For the text-containing cell, return its midpoint in [X, Y] coordinate format. 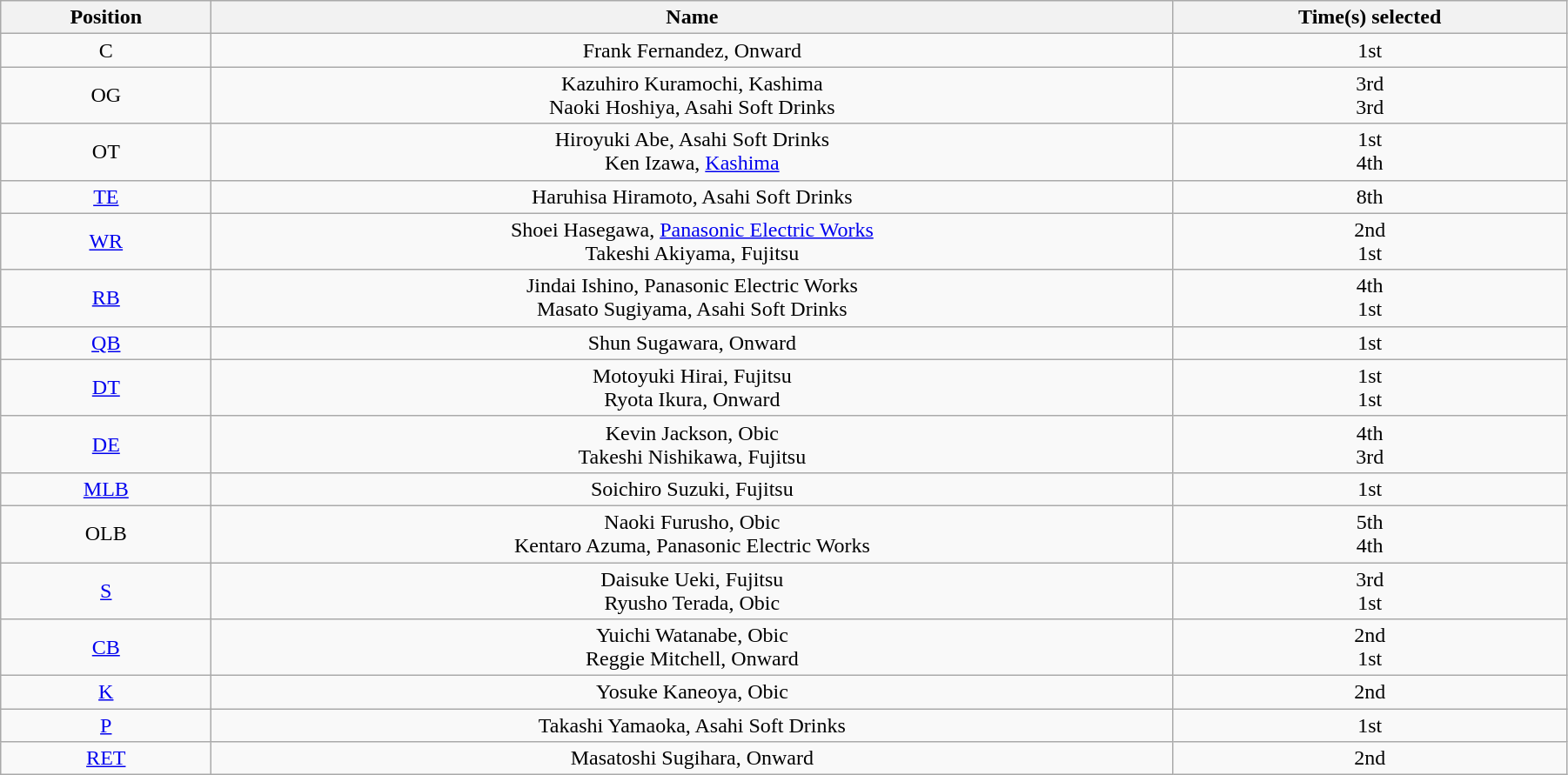
3rd3rd [1370, 96]
S [106, 590]
Frank Fernandez, Onward [693, 50]
C [106, 50]
4th3rd [1370, 444]
1st4th [1370, 151]
Daisuke Ueki, FujitsuRyusho Terada, Obic [693, 590]
8th [1370, 197]
WR [106, 242]
Yosuke Kaneoya, Obic [693, 692]
5th4th [1370, 534]
DE [106, 444]
4th1st [1370, 297]
QB [106, 343]
Hiroyuki Abe, Asahi Soft DrinksKen Izawa, Kashima [693, 151]
TE [106, 197]
Yuichi Watanabe, ObicReggie Mitchell, Onward [693, 647]
RB [106, 297]
OLB [106, 534]
Shun Sugawara, Onward [693, 343]
Takashi Yamaoka, Asahi Soft Drinks [693, 725]
Soichiro Suzuki, Fujitsu [693, 489]
CB [106, 647]
DT [106, 388]
1st1st [1370, 388]
Kazuhiro Kuramochi, KashimaNaoki Hoshiya, Asahi Soft Drinks [693, 96]
MLB [106, 489]
K [106, 692]
Position [106, 17]
3rd1st [1370, 590]
RET [106, 758]
Masatoshi Sugihara, Onward [693, 758]
OT [106, 151]
Time(s) selected [1370, 17]
Naoki Furusho, ObicKentaro Azuma, Panasonic Electric Works [693, 534]
Motoyuki Hirai, FujitsuRyota Ikura, Onward [693, 388]
OG [106, 96]
Kevin Jackson, ObicTakeshi Nishikawa, Fujitsu [693, 444]
Jindai Ishino, Panasonic Electric WorksMasato Sugiyama, Asahi Soft Drinks [693, 297]
P [106, 725]
Shoei Hasegawa, Panasonic Electric WorksTakeshi Akiyama, Fujitsu [693, 242]
Haruhisa Hiramoto, Asahi Soft Drinks [693, 197]
Name [693, 17]
